Find where the given text appears and provide that cell's center as (x, y) coordinate. 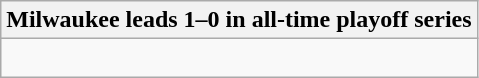
Milwaukee leads 1–0 in all-time playoff series (239, 20)
